Return (x, y) of the center of cell containing provided text 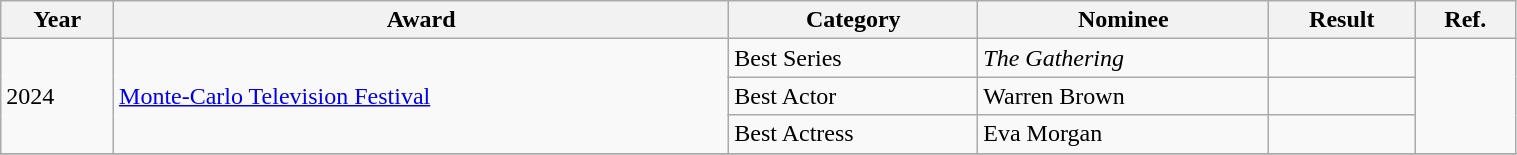
Category (854, 20)
Award (422, 20)
Year (58, 20)
Warren Brown (1124, 96)
Ref. (1466, 20)
Best Actress (854, 134)
Nominee (1124, 20)
Best Series (854, 58)
The Gathering (1124, 58)
Best Actor (854, 96)
Monte-Carlo Television Festival (422, 96)
Eva Morgan (1124, 134)
Result (1342, 20)
2024 (58, 96)
